Extract the (X, Y) coordinate from the center of the cell holding the provided text.  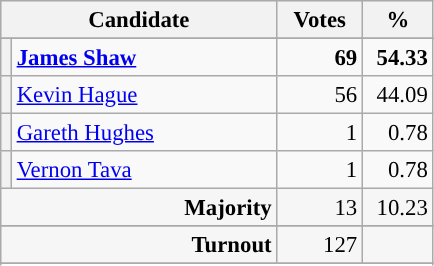
13 (320, 208)
Kevin Hague (144, 95)
Majority (139, 208)
Votes (320, 20)
Vernon Tava (144, 170)
% (398, 20)
Turnout (139, 245)
10.23 (398, 208)
56 (320, 95)
69 (320, 58)
Candidate (139, 20)
Gareth Hughes (144, 133)
James Shaw (144, 58)
54.33 (398, 58)
127 (320, 245)
44.09 (398, 95)
